Search for the cell housing the specified text and yield its (X, Y) center coordinate. 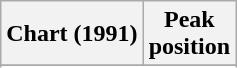
Peakposition (189, 34)
Chart (1991) (72, 34)
